Provide the [x, y] coordinate of the cell's center where the given text is located.  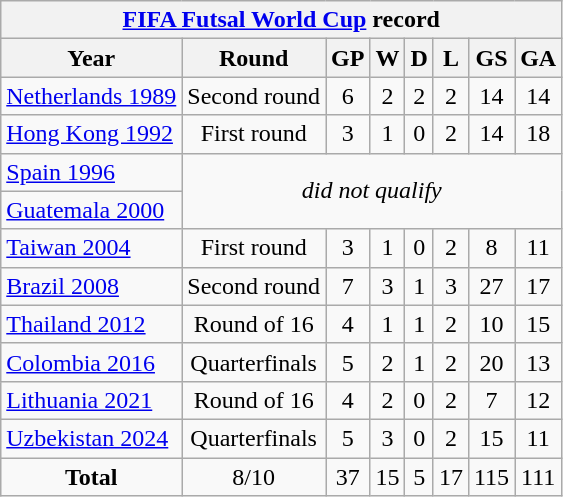
Netherlands 1989 [92, 96]
111 [538, 477]
Colombia 2016 [92, 362]
Total [92, 477]
115 [491, 477]
Hong Kong 1992 [92, 134]
D [419, 58]
Round [254, 58]
12 [538, 400]
Spain 1996 [92, 172]
did not qualify [372, 191]
Thailand 2012 [92, 324]
8/10 [254, 477]
W [388, 58]
GP [348, 58]
18 [538, 134]
27 [491, 286]
13 [538, 362]
FIFA Futsal World Cup record [282, 20]
GS [491, 58]
20 [491, 362]
Year [92, 58]
Guatemala 2000 [92, 210]
GA [538, 58]
Uzbekistan 2024 [92, 438]
Lithuania 2021 [92, 400]
8 [491, 248]
37 [348, 477]
L [450, 58]
Taiwan 2004 [92, 248]
6 [348, 96]
Brazil 2008 [92, 286]
10 [491, 324]
